Return the [X, Y] coordinate for the center point of the cell that contains the specified text.  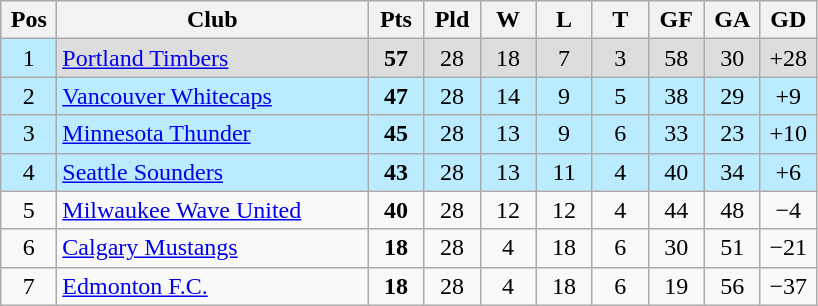
W [508, 20]
GF [676, 20]
19 [676, 286]
48 [732, 210]
23 [732, 134]
Club [212, 20]
Pts [396, 20]
Pos [29, 20]
GD [788, 20]
GA [732, 20]
11 [564, 172]
−37 [788, 286]
57 [396, 58]
2 [29, 96]
Milwaukee Wave United [212, 210]
Pld [452, 20]
51 [732, 248]
Seattle Sounders [212, 172]
1 [29, 58]
−4 [788, 210]
Edmonton F.C. [212, 286]
45 [396, 134]
43 [396, 172]
56 [732, 286]
+6 [788, 172]
44 [676, 210]
34 [732, 172]
−21 [788, 248]
58 [676, 58]
L [564, 20]
29 [732, 96]
33 [676, 134]
Minnesota Thunder [212, 134]
+28 [788, 58]
Vancouver Whitecaps [212, 96]
T [620, 20]
+10 [788, 134]
Calgary Mustangs [212, 248]
Portland Timbers [212, 58]
38 [676, 96]
14 [508, 96]
47 [396, 96]
+9 [788, 96]
